Provide the [X, Y] coordinate of the cell's center where the given text is located.  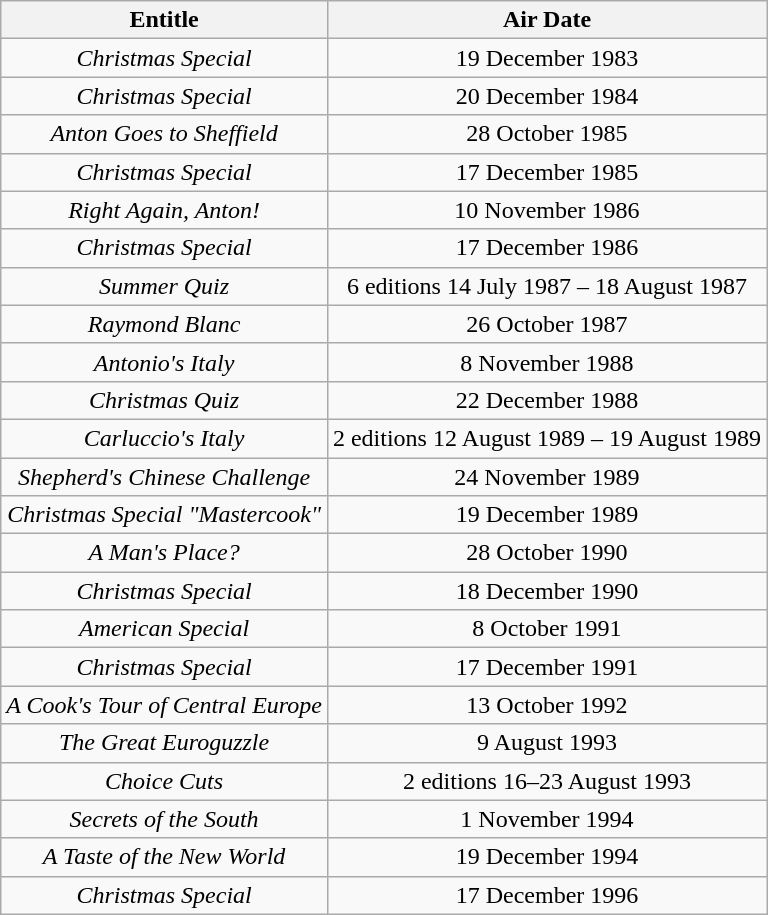
Entitle [164, 20]
American Special [164, 629]
17 December 1991 [546, 667]
17 December 1996 [546, 895]
20 December 1984 [546, 96]
28 October 1985 [546, 134]
8 November 1988 [546, 362]
Christmas Special "Mastercook" [164, 515]
The Great Euroguzzle [164, 743]
13 October 1992 [546, 705]
Right Again, Anton! [164, 210]
Raymond Blanc [164, 324]
2 editions 16–23 August 1993 [546, 781]
19 December 1989 [546, 515]
Secrets of the South [164, 819]
1 November 1994 [546, 819]
A Cook's Tour of Central Europe [164, 705]
19 December 1983 [546, 58]
Summer Quiz [164, 286]
8 October 1991 [546, 629]
17 December 1986 [546, 248]
A Taste of the New World [164, 857]
Anton Goes to Sheffield [164, 134]
9 August 1993 [546, 743]
28 October 1990 [546, 553]
17 December 1985 [546, 172]
Christmas Quiz [164, 400]
A Man's Place? [164, 553]
10 November 1986 [546, 210]
Air Date [546, 20]
6 editions 14 July 1987 – 18 August 1987 [546, 286]
19 December 1994 [546, 857]
18 December 1990 [546, 591]
Choice Cuts [164, 781]
Antonio's Italy [164, 362]
Shepherd's Chinese Challenge [164, 477]
2 editions 12 August 1989 – 19 August 1989 [546, 438]
26 October 1987 [546, 324]
24 November 1989 [546, 477]
22 December 1988 [546, 400]
Carluccio's Italy [164, 438]
